Capture the cell that displays the provided text and extract its [X, Y] central coordinate. 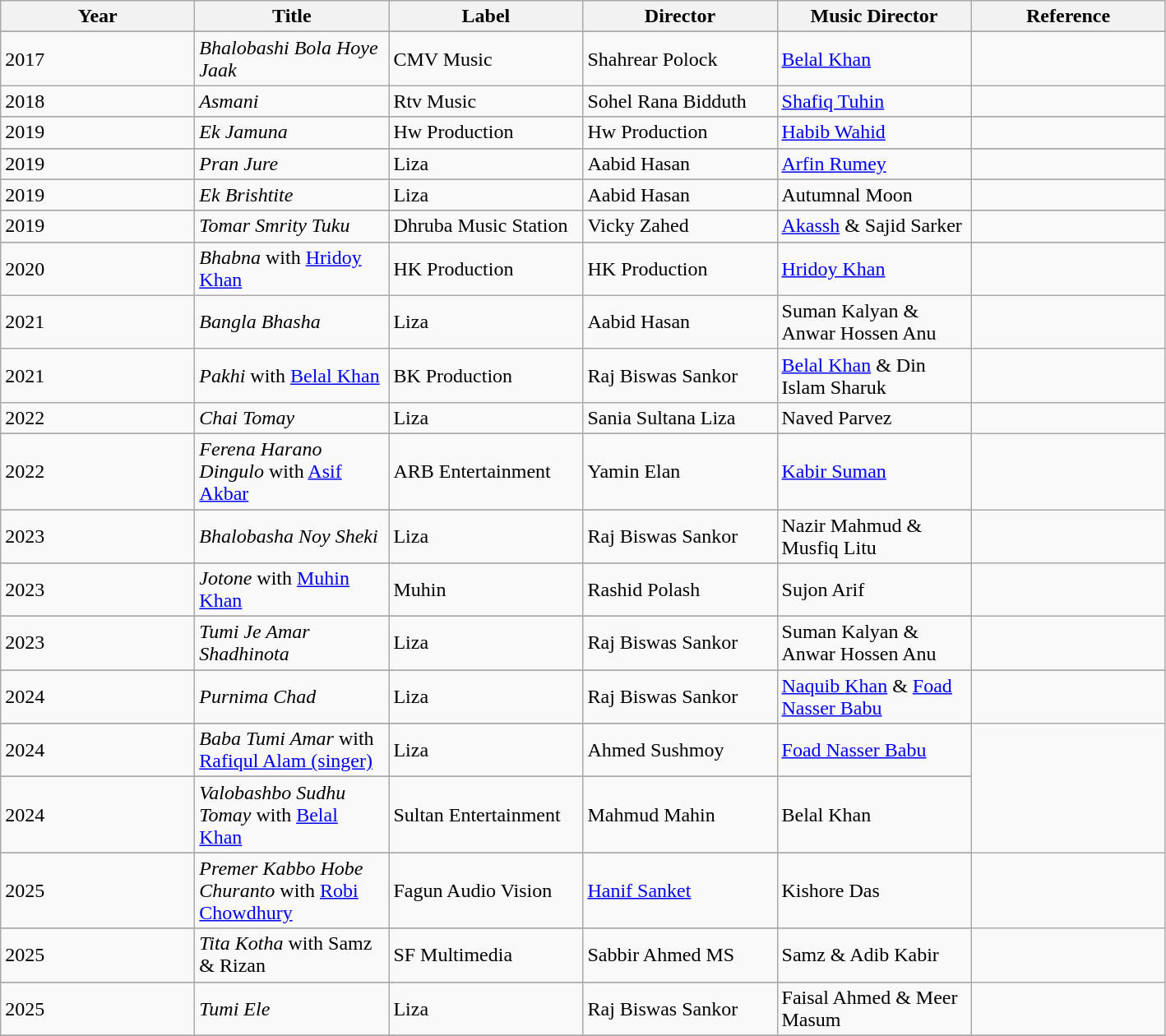
Rashid Polash [680, 590]
SF Multimedia [486, 955]
Premer Kabbo Hobe Churanto with Robi Chowdhury [292, 890]
Reference [1068, 16]
Shafiq Tuhin [874, 101]
Vicky Zahed [680, 226]
Dhruba Music Station [486, 226]
Ek Brishtite [292, 195]
Habib Wahid [874, 132]
Year [98, 16]
Ek Jamuna [292, 132]
Mahmud Mahin [680, 815]
2020 [98, 268]
Sultan Entertainment [486, 815]
Asmani [292, 101]
Tumi Ele [292, 1008]
Sujon Arif [874, 590]
2018 [98, 101]
Akassh & Sajid Sarker [874, 226]
Tita Kotha with Samz & Rizan [292, 955]
Arfin Rumey [874, 164]
Chai Tomay [292, 418]
Foad Nasser Babu [874, 750]
CMV Music [486, 59]
Rtv Music [486, 101]
BK Production [486, 375]
Bhalobasha Noy Sheki [292, 536]
Purnima Chad [292, 697]
ARB Entertainment [486, 471]
Sania Sultana Liza [680, 418]
Label [486, 16]
Belal Khan & Din Islam Sharuk [874, 375]
Ahmed Sushmoy [680, 750]
Title [292, 16]
Pakhi with Belal Khan [292, 375]
Muhin [486, 590]
Autumnal Moon [874, 195]
Shahrear Polock [680, 59]
Tomar Smrity Tuku [292, 226]
Music Director [874, 16]
Bhalobashi Bola Hoye Jaak [292, 59]
Valobashbo Sudhu Tomay with Belal Khan [292, 815]
Jotone with Muhin Khan [292, 590]
Baba Tumi Amar with Rafiqul Alam (singer) [292, 750]
Bhabna with Hridoy Khan [292, 268]
Hridoy Khan [874, 268]
Hanif Sanket [680, 890]
Director [680, 16]
Naquib Khan & Foad Nasser Babu [874, 697]
2017 [98, 59]
Kabir Suman [874, 471]
Tumi Je Amar Shadhinota [292, 643]
Nazir Mahmud & Musfiq Litu [874, 536]
Yamin Elan [680, 471]
Sohel Rana Bidduth [680, 101]
Naved Parvez [874, 418]
Faisal Ahmed & Meer Masum [874, 1008]
Bangla Bhasha [292, 322]
Ferena Harano Dingulo with Asif Akbar [292, 471]
Sabbir Ahmed MS [680, 955]
Samz & Adib Kabir [874, 955]
Fagun Audio Vision [486, 890]
Pran Jure [292, 164]
Kishore Das [874, 890]
